Output the [x, y] coordinate of the center of the cell containing the given text.  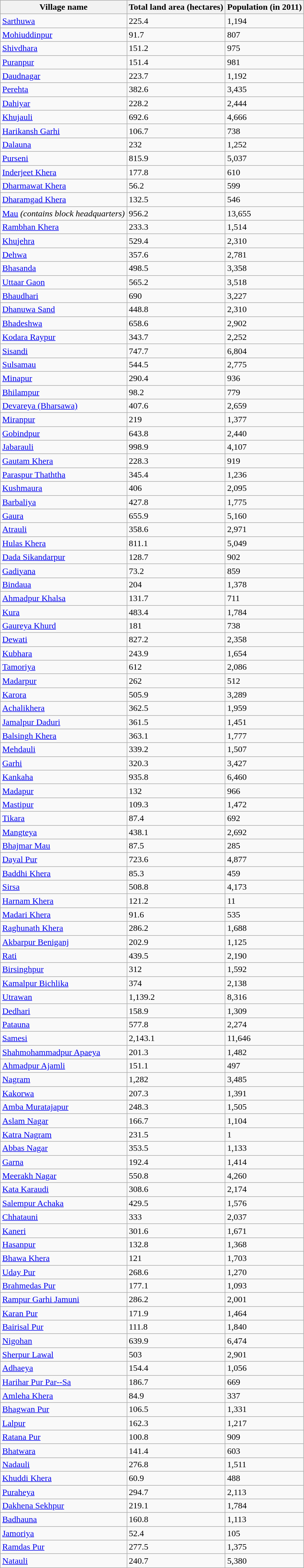
3,518 [265, 282]
1,236 [265, 475]
Bindaua [64, 584]
111.8 [176, 1327]
Kubhara [64, 653]
240.7 [176, 1561]
919 [265, 461]
Hasanpur [64, 1244]
Garhi [64, 763]
Utrawan [64, 997]
747.7 [176, 351]
Hulas Khera [64, 543]
Patauna [64, 1024]
Akbarpur Beniganj [64, 942]
353.5 [176, 1148]
Bhilampur [64, 392]
Tikara [64, 818]
Atrauli [64, 530]
546 [265, 200]
106.5 [176, 1409]
Badhauna [64, 1520]
Madapur [64, 791]
1,113 [265, 1520]
6,804 [265, 351]
290.4 [176, 378]
177.1 [176, 1286]
966 [265, 791]
Mehdauli [64, 750]
Kamalpur Bichlika [64, 983]
1,688 [265, 928]
Balsingh Khera [64, 736]
2,001 [265, 1300]
723.6 [176, 860]
Dhanuwa Sand [64, 310]
427.8 [176, 502]
981 [265, 62]
1,654 [265, 653]
2,113 [265, 1492]
132.8 [176, 1244]
320.3 [176, 763]
Madarpur [64, 681]
550.8 [176, 1176]
448.8 [176, 310]
100.8 [176, 1437]
132 [176, 791]
8,316 [265, 997]
Natauli [64, 1561]
Aslam Nagar [64, 1121]
936 [265, 378]
Harnam Khera [64, 901]
Perehta [64, 90]
Amba Muratajapur [64, 1107]
643.8 [176, 433]
544.5 [176, 364]
Mastipur [64, 804]
Bhaudhari [64, 296]
223.7 [176, 76]
Dharmawat Khera [64, 186]
692 [265, 818]
181 [176, 626]
294.7 [176, 1492]
5,380 [265, 1561]
151.4 [176, 62]
233.3 [176, 227]
Dalauna [64, 144]
4,260 [265, 1176]
Gaureya Khurd [64, 626]
3,427 [265, 763]
11 [265, 901]
1,671 [265, 1231]
Kura [64, 612]
Bhatwara [64, 1451]
2,037 [265, 1217]
Kata Karaudi [64, 1189]
Amleha Khera [64, 1396]
87.5 [176, 846]
1,414 [265, 1162]
577.8 [176, 1024]
1,368 [265, 1244]
2,440 [265, 433]
Kakorwa [64, 1093]
73.2 [176, 571]
219.1 [176, 1506]
2,358 [265, 640]
228.2 [176, 103]
Mangteya [64, 832]
Gaura [64, 516]
2,775 [265, 364]
5,049 [265, 543]
4,173 [265, 887]
4,877 [265, 860]
Gadiyana [64, 571]
1,576 [265, 1203]
2,143.1 [176, 1038]
2,274 [265, 1024]
779 [265, 392]
Kushmaura [64, 488]
975 [265, 48]
151.2 [176, 48]
Brahmedas Pur [64, 1286]
2,095 [265, 488]
Gobindpur [64, 433]
1,840 [265, 1327]
Tamoriya [64, 667]
505.9 [176, 695]
2,781 [265, 255]
5,037 [265, 158]
2,971 [265, 530]
6,460 [265, 777]
1,464 [265, 1313]
Jabarauli [64, 447]
Harikansh Garhi [64, 131]
459 [265, 873]
1,139.2 [176, 997]
1,056 [265, 1368]
498.5 [176, 268]
1,378 [265, 584]
91.6 [176, 915]
Purseni [64, 158]
692.6 [176, 117]
171.9 [176, 1313]
Puranpur [64, 62]
Raghunath Khera [64, 928]
1,507 [265, 750]
Salempur Achaka [64, 1203]
52.4 [176, 1533]
84.9 [176, 1396]
2,692 [265, 832]
Nagram [64, 1080]
357.6 [176, 255]
535 [265, 915]
219 [176, 420]
1,377 [265, 420]
1,514 [265, 227]
Abbas Nagar [64, 1148]
512 [265, 681]
Uttaar Gaon [64, 282]
859 [265, 571]
301.6 [176, 1231]
Daudnagar [64, 76]
3,485 [265, 1080]
1,331 [265, 1409]
Nadauli [64, 1464]
497 [265, 1066]
998.9 [176, 447]
1,252 [265, 144]
439.5 [176, 956]
1,451 [265, 722]
3,435 [265, 90]
Devareya (Bharsawa) [64, 406]
610 [265, 172]
Madari Khera [64, 915]
1,104 [265, 1121]
639.9 [176, 1341]
207.3 [176, 1093]
154.4 [176, 1368]
Inderjeet Khera [64, 172]
105 [265, 1533]
603 [265, 1451]
1,270 [265, 1272]
655.9 [176, 516]
Nigohan [64, 1341]
363.1 [176, 736]
374 [176, 983]
121 [176, 1258]
827.2 [176, 640]
121.2 [176, 901]
483.4 [176, 612]
262 [176, 681]
Bhagwan Pur [64, 1409]
1,194 [265, 21]
Khujauli [64, 117]
192.4 [176, 1162]
128.7 [176, 557]
141.4 [176, 1451]
Achalikhera [64, 708]
1,282 [176, 1080]
3,289 [265, 695]
1 [265, 1135]
Meerakh Nagar [64, 1176]
Rampur Garhi Jamuni [64, 1300]
2,086 [265, 667]
565.2 [176, 282]
4,666 [265, 117]
Dahiyar [64, 103]
228.3 [176, 461]
Puraheya [64, 1492]
Rati [64, 956]
91.7 [176, 35]
Barbaliya [64, 502]
956.2 [176, 213]
Ramdas Pur [64, 1547]
5,160 [265, 516]
Dharamgad Khera [64, 200]
Sisandi [64, 351]
Chhatauni [64, 1217]
2,190 [265, 956]
407.6 [176, 406]
1,482 [265, 1052]
935.8 [176, 777]
Bhasanda [64, 268]
Shahmohammadpur Apaeya [64, 1052]
225.4 [176, 21]
Kaneri [64, 1231]
Sarthuwa [64, 21]
488 [265, 1478]
162.3 [176, 1423]
343.7 [176, 337]
1,192 [265, 76]
2,444 [265, 103]
312 [176, 969]
529.4 [176, 241]
56.2 [176, 186]
166.7 [176, 1121]
131.7 [176, 598]
1,217 [265, 1423]
Khujehra [64, 241]
Ratana Pur [64, 1437]
406 [176, 488]
Dada Sikandarpur [64, 557]
1,133 [265, 1148]
106.7 [176, 131]
186.7 [176, 1382]
Sirsa [64, 887]
815.9 [176, 158]
Samesi [64, 1038]
Total land area (hectares) [176, 7]
811.1 [176, 543]
658.6 [176, 323]
1,505 [265, 1107]
Katra Nagram [64, 1135]
Miranpur [64, 420]
429.5 [176, 1203]
337 [265, 1396]
339.2 [176, 750]
243.9 [176, 653]
2,902 [265, 323]
Mohiuddinpur [64, 35]
2,138 [265, 983]
232 [176, 144]
2,252 [265, 337]
Kankaha [64, 777]
1,703 [265, 1258]
345.4 [176, 475]
1,391 [265, 1093]
909 [265, 1437]
248.3 [176, 1107]
Gautam Khera [64, 461]
Dewati [64, 640]
Karora [64, 695]
85.3 [176, 873]
277.5 [176, 1547]
Village name [64, 7]
711 [265, 598]
231.5 [176, 1135]
201.3 [176, 1052]
11,646 [265, 1038]
Harihar Pur Par--Sa [64, 1382]
690 [176, 296]
Ahmadpur Khalsa [64, 598]
503 [176, 1355]
Rambhan Khera [64, 227]
Lalpur [64, 1423]
Population (in 2011) [265, 7]
669 [265, 1382]
Jamalpur Daduri [64, 722]
60.9 [176, 1478]
902 [265, 557]
Birsinghpur [64, 969]
Ahmadpur Ajamli [64, 1066]
109.3 [176, 804]
98.2 [176, 392]
Bhajmar Mau [64, 846]
2,901 [265, 1355]
3,358 [265, 268]
438.1 [176, 832]
3,227 [265, 296]
Dehwa [64, 255]
508.8 [176, 887]
Adhaeya [64, 1368]
308.6 [176, 1189]
1,125 [265, 942]
1,592 [265, 969]
Sherpur Lawal [64, 1355]
1,375 [265, 1547]
Garna [64, 1162]
Dayal Pur [64, 860]
132.5 [176, 200]
1,777 [265, 736]
158.9 [176, 1011]
Mau (contains block headquarters) [64, 213]
Karan Pur [64, 1313]
1,093 [265, 1286]
177.8 [176, 172]
333 [176, 1217]
4,107 [265, 447]
Bhadeshwa [64, 323]
Uday Pur [64, 1272]
151.1 [176, 1066]
204 [176, 584]
6,474 [265, 1341]
612 [176, 667]
362.5 [176, 708]
1,959 [265, 708]
1,775 [265, 502]
13,655 [265, 213]
Minapur [64, 378]
1,511 [265, 1464]
285 [265, 846]
Sulsamau [64, 364]
Bhawa Khera [64, 1258]
2,174 [265, 1189]
Dakhena Sekhpur [64, 1506]
Shivdhara [64, 48]
Khuddi Khera [64, 1478]
Dedhari [64, 1011]
268.6 [176, 1272]
Baddhi Khera [64, 873]
1,472 [265, 804]
Paraspur Thaththa [64, 475]
Bairisal Pur [64, 1327]
Jamoriya [64, 1533]
276.8 [176, 1464]
160.8 [176, 1520]
87.4 [176, 818]
2,659 [265, 406]
361.5 [176, 722]
382.6 [176, 90]
599 [265, 186]
358.6 [176, 530]
807 [265, 35]
Kodara Raypur [64, 337]
1,309 [265, 1011]
202.9 [176, 942]
